Extract the (x, y) coordinate from the center of the cell holding the provided text.  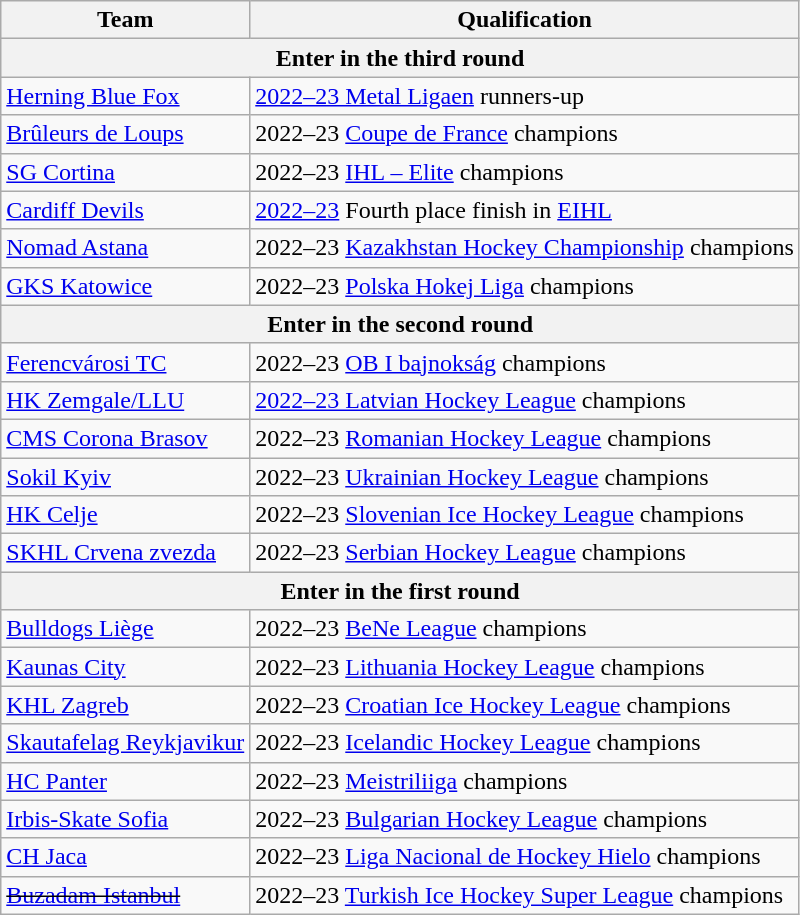
2022–23 Kazakhstan Hockey Championship champions (525, 248)
2022–23 Liga Nacional de Hockey Hielo champions (525, 857)
HC Panter (126, 781)
2022–23 Icelandic Hockey League champions (525, 743)
2022–23 Ukrainian Hockey League champions (525, 477)
SG Cortina (126, 172)
GKS Katowice (126, 286)
Brûleurs de Loups (126, 134)
Enter in the third round (400, 58)
Enter in the first round (400, 591)
2022–23 BeNe League champions (525, 629)
2022–23 Fourth place finish in EIHL (525, 210)
Bulldogs Liège (126, 629)
Buzadam Istanbul (126, 895)
Team (126, 20)
CMS Corona Brasov (126, 438)
2022–23 Serbian Hockey League champions (525, 553)
2022–23 Polska Hokej Liga champions (525, 286)
2022–23 Turkish Ice Hockey Super League champions (525, 895)
2022–23 Romanian Hockey League champions (525, 438)
Enter in the second round (400, 324)
2022–23 Meistriliiga champions (525, 781)
KHL Zagreb (126, 705)
Skautafelag Reykjavikur (126, 743)
Nomad Astana (126, 248)
2022–23 Bulgarian Hockey League champions (525, 819)
CH Jaca (126, 857)
HK Zemgale/LLU (126, 400)
2022–23 Latvian Hockey League champions (525, 400)
Kaunas City (126, 667)
Qualification (525, 20)
Ferencvárosi TC (126, 362)
2022–23 Lithuania Hockey League champions (525, 667)
2022–23 IHL – Elite champions (525, 172)
Sokil Kyiv (126, 477)
2022–23 Croatian Ice Hockey League champions (525, 705)
2022–23 OB I bajnokság champions (525, 362)
Cardiff Devils (126, 210)
Herning Blue Fox (126, 96)
Irbis-Skate Sofia (126, 819)
2022–23 Slovenian Ice Hockey League champions (525, 515)
SKHL Crvena zvezda (126, 553)
2022–23 Metal Ligaen runners-up (525, 96)
2022–23 Coupe de France champions (525, 134)
HK Celje (126, 515)
